Search for the cell housing the specified text and yield its [X, Y] center coordinate. 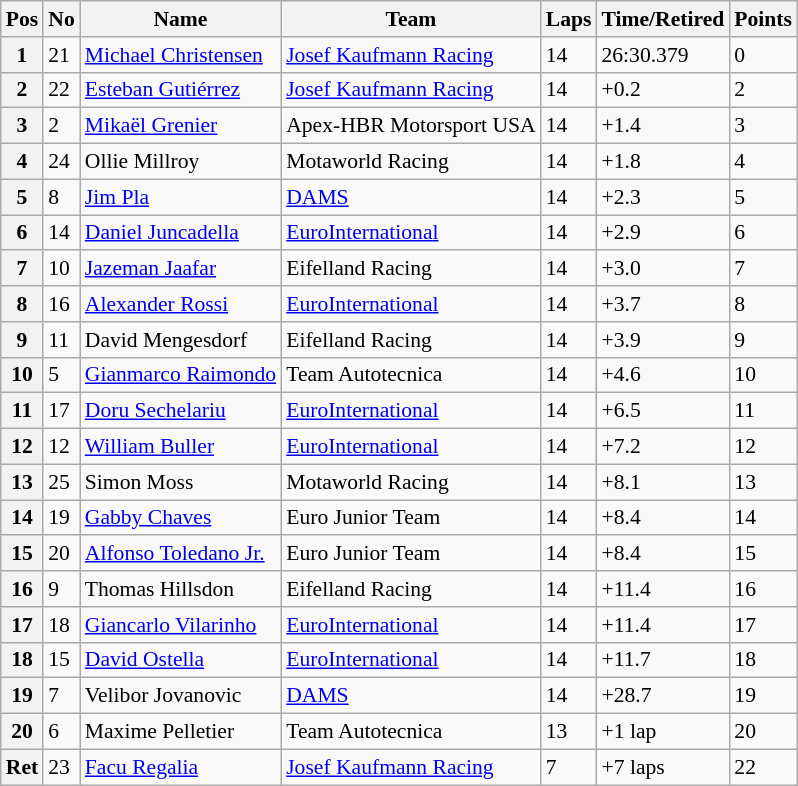
24 [62, 162]
+4.6 [662, 375]
Jim Pla [180, 197]
Time/Retired [662, 19]
Doru Sechelariu [180, 411]
+2.9 [662, 233]
Jazeman Jaafar [180, 269]
Facu Regalia [180, 767]
+1 lap [662, 732]
Thomas Hillsdon [180, 589]
1 [22, 55]
+1.8 [662, 162]
Simon Moss [180, 482]
25 [62, 482]
Team [411, 19]
+3.0 [662, 269]
Velibor Jovanovic [180, 696]
21 [62, 55]
Giancarlo Vilarinho [180, 625]
+11.7 [662, 660]
+28.7 [662, 696]
David Mengesdorf [180, 340]
Ret [22, 767]
David Ostella [180, 660]
Apex-HBR Motorsport USA [411, 126]
Points [763, 19]
William Buller [180, 447]
+2.3 [662, 197]
+3.7 [662, 304]
Daniel Juncadella [180, 233]
Name [180, 19]
Ollie Millroy [180, 162]
+6.5 [662, 411]
26:30.379 [662, 55]
Gabby Chaves [180, 518]
Laps [569, 19]
+1.4 [662, 126]
Gianmarco Raimondo [180, 375]
+7 laps [662, 767]
+8.1 [662, 482]
0 [763, 55]
Michael Christensen [180, 55]
Alfonso Toledano Jr. [180, 554]
Pos [22, 19]
+0.2 [662, 90]
+7.2 [662, 447]
Maxime Pelletier [180, 732]
+3.9 [662, 340]
Mikaël Grenier [180, 126]
Alexander Rossi [180, 304]
No [62, 19]
Esteban Gutiérrez [180, 90]
23 [62, 767]
